For the text-containing cell, return its midpoint in (X, Y) coordinate format. 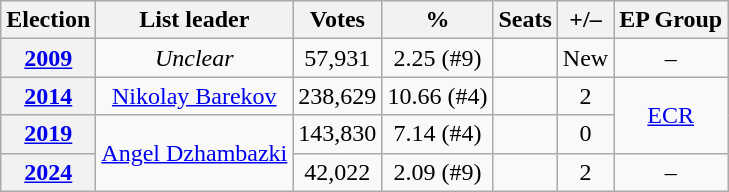
Unclear (194, 58)
% (438, 20)
2.25 (#9) (438, 58)
143,830 (338, 134)
+/– (585, 20)
2014 (48, 96)
0 (585, 134)
2009 (48, 58)
2024 (48, 172)
2019 (48, 134)
7.14 (#4) (438, 134)
Seats (525, 20)
10.66 (#4) (438, 96)
Angel Dzhambazki (194, 153)
Nikolay Barekov (194, 96)
57,931 (338, 58)
Votes (338, 20)
EP Group (671, 20)
Election (48, 20)
42,022 (338, 172)
ECR (671, 115)
New (585, 58)
238,629 (338, 96)
List leader (194, 20)
2.09 (#9) (438, 172)
